Return the [X, Y] coordinate for the center point of the cell that contains the specified text.  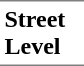
Street Level [42, 33]
